Return the [x, y] coordinate for the center point of the cell that contains the specified text.  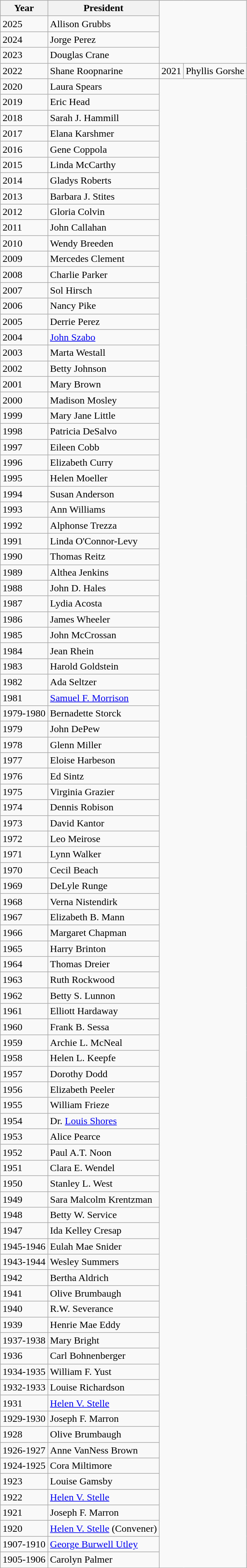
John D. Hales [104, 588]
2001 [24, 384]
Clara E. Wendel [104, 1168]
2014 [24, 180]
Marta Westall [104, 353]
Dennis Robison [104, 807]
Ada Seltzer [104, 682]
Althea Jenkins [104, 572]
Sol Hirsch [104, 290]
Carl Bohnenberger [104, 1356]
1969 [24, 886]
John Szabo [104, 337]
Paul A.T. Noon [104, 1152]
John Callahan [104, 228]
Wendy Breeden [104, 243]
2010 [24, 243]
1997 [24, 447]
1991 [24, 541]
2008 [24, 275]
Anne VanNess Brown [104, 1450]
Verna Nistendirk [104, 901]
1939 [24, 1325]
Bertha Aldrich [104, 1278]
Dorothy Dodd [104, 1074]
Mary Jane Little [104, 415]
Elana Karshmer [104, 133]
1984 [24, 651]
1989 [24, 572]
Elizabeth Peeler [104, 1090]
2017 [24, 133]
2013 [24, 196]
Ida Kelley Cresap [104, 1231]
1966 [24, 933]
1931 [24, 1403]
1955 [24, 1105]
1961 [24, 1011]
Douglas Crane [104, 55]
Mercedes Clement [104, 259]
1976 [24, 776]
Eloise Harbeson [104, 761]
Charlie Parker [104, 275]
Patricia DeSalvo [104, 431]
1971 [24, 854]
1979-1980 [24, 714]
1920 [24, 1528]
1959 [24, 1043]
DeLyle Runge [104, 886]
Alphonse Trezza [104, 525]
Gloria Colvin [104, 212]
Carolyn Palmer [104, 1560]
2021 [172, 71]
Linda McCarthy [104, 165]
1907-1910 [24, 1544]
Phyllis Gorshe [215, 71]
Ruth Rockwood [104, 980]
Year [24, 8]
1924-1925 [24, 1466]
John DePew [104, 729]
1992 [24, 525]
Sara Malcolm Krentzman [104, 1199]
Frank B. Sessa [104, 1027]
Elliott Hardaway [104, 1011]
Mary Brown [104, 384]
William F. Yust [104, 1372]
President [104, 8]
Linda O'Connor-Levy [104, 541]
2004 [24, 337]
1943-1944 [24, 1262]
Samuel F. Morrison [104, 698]
Helen V. Stelle (Convener) [104, 1528]
1953 [24, 1136]
Gene Coppola [104, 149]
1975 [24, 792]
1922 [24, 1497]
Lydia Acosta [104, 604]
1988 [24, 588]
Eric Head [104, 102]
1965 [24, 948]
1948 [24, 1215]
Harry Brinton [104, 948]
Ann Williams [104, 510]
1970 [24, 870]
Eileen Cobb [104, 447]
1951 [24, 1168]
Eulah Mae Snider [104, 1246]
1952 [24, 1152]
1983 [24, 666]
Derrie Perez [104, 322]
2009 [24, 259]
1998 [24, 431]
Betty S. Lunnon [104, 996]
1905-1906 [24, 1560]
David Kantor [104, 823]
2018 [24, 118]
1996 [24, 463]
1956 [24, 1090]
Leo Meirose [104, 839]
2002 [24, 369]
1945-1946 [24, 1246]
1950 [24, 1183]
Ed Sintz [104, 776]
Cecil Beach [104, 870]
Alice Pearce [104, 1136]
Wesley Summers [104, 1262]
1923 [24, 1482]
Allison Grubbs [104, 24]
2007 [24, 290]
1926-1927 [24, 1450]
1987 [24, 604]
1974 [24, 807]
1977 [24, 761]
Stanley L. West [104, 1183]
Mary Bright [104, 1340]
2003 [24, 353]
Jean Rhein [104, 651]
Gladys Roberts [104, 180]
Helen L. Keepfe [104, 1058]
1960 [24, 1027]
1978 [24, 745]
1958 [24, 1058]
1993 [24, 510]
2006 [24, 306]
1954 [24, 1121]
2016 [24, 149]
James Wheeler [104, 619]
1982 [24, 682]
Margaret Chapman [104, 933]
Elizabeth B. Mann [104, 917]
Susan Anderson [104, 494]
2000 [24, 400]
2019 [24, 102]
1947 [24, 1231]
1957 [24, 1074]
1995 [24, 478]
Betty W. Service [104, 1215]
Nancy Pike [104, 306]
Louise Gamsby [104, 1482]
Dr. Louis Shores [104, 1121]
1921 [24, 1513]
Cora Miltimore [104, 1466]
2025 [24, 24]
Glenn Miller [104, 745]
2022 [24, 71]
John McCrossan [104, 635]
1979 [24, 729]
Madison Mosley [104, 400]
George Burwell Utley [104, 1544]
1934-1935 [24, 1372]
Bernadette Storck [104, 714]
Archie L. McNeal [104, 1043]
Thomas Dreier [104, 964]
1937-1938 [24, 1340]
1994 [24, 494]
1940 [24, 1309]
1949 [24, 1199]
1990 [24, 557]
1964 [24, 964]
William Frieze [104, 1105]
Barbara J. Stites [104, 196]
2020 [24, 86]
Thomas Reitz [104, 557]
1929-1930 [24, 1419]
1981 [24, 698]
1973 [24, 823]
1962 [24, 996]
2012 [24, 212]
1928 [24, 1434]
Shane Roopnarine [104, 71]
1936 [24, 1356]
2011 [24, 228]
1972 [24, 839]
Louise Richardson [104, 1387]
Laura Spears [104, 86]
1963 [24, 980]
1932-1933 [24, 1387]
2005 [24, 322]
2024 [24, 40]
R.W. Severance [104, 1309]
Lynn Walker [104, 854]
Elizabeth Curry [104, 463]
1941 [24, 1293]
Sarah J. Hammill [104, 118]
Harold Goldstein [104, 666]
1942 [24, 1278]
Jorge Perez [104, 40]
1967 [24, 917]
1986 [24, 619]
2023 [24, 55]
Helen Moeller [104, 478]
Henrie Mae Eddy [104, 1325]
2015 [24, 165]
Virginia Grazier [104, 792]
1968 [24, 901]
Betty Johnson [104, 369]
1985 [24, 635]
1999 [24, 415]
